Search for the cell housing the specified text and yield its [x, y] center coordinate. 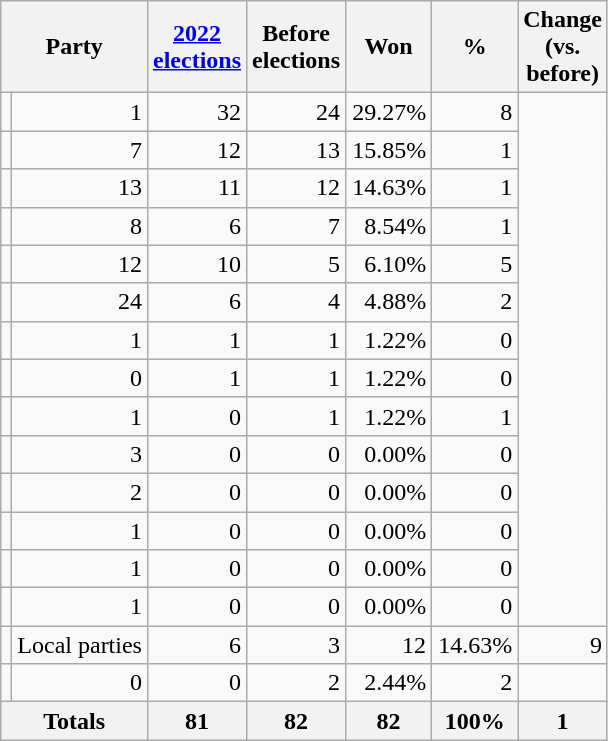
2.44% [389, 683]
Won [389, 47]
29.27% [389, 112]
4 [296, 302]
11 [196, 188]
2022 elections [196, 47]
Local parties [80, 645]
10 [196, 264]
4.88% [389, 302]
81 [196, 721]
% [475, 47]
Party [74, 47]
Totals [74, 721]
32 [196, 112]
15.85% [389, 150]
100% [475, 721]
9 [563, 645]
8.54% [389, 226]
6.10% [389, 264]
Before elections [296, 47]
Change (vs. before) [563, 47]
